Scan for the cell matching the given text and deliver its [x, y] coordinate at center. 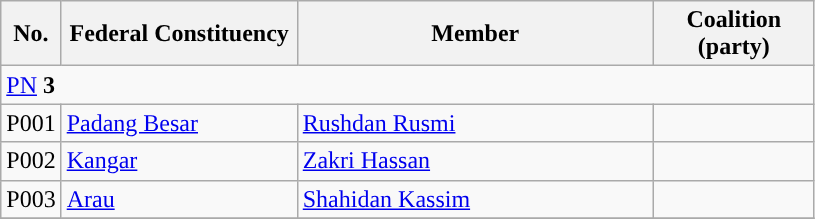
P001 [31, 123]
Padang Besar [179, 123]
P002 [31, 161]
No. [31, 34]
Member [475, 34]
Arau [179, 199]
Shahidan Kassim [475, 199]
PN 3 [408, 85]
Kangar [179, 161]
P003 [31, 199]
Zakri Hassan [475, 161]
Coalition (party) [734, 34]
Federal Constituency [179, 34]
Rushdan Rusmi [475, 123]
